For the text-containing cell, return its midpoint in [X, Y] coordinate format. 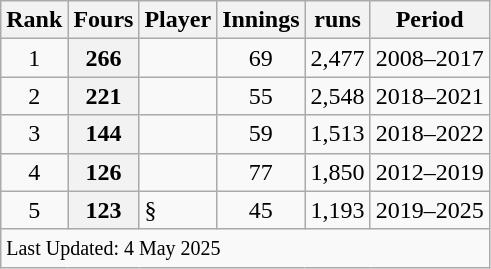
1,850 [338, 172]
59 [261, 134]
Fours [104, 20]
126 [104, 172]
2019–2025 [430, 210]
2012–2019 [430, 172]
Player [178, 20]
2,548 [338, 96]
144 [104, 134]
1 [34, 58]
runs [338, 20]
221 [104, 96]
Period [430, 20]
123 [104, 210]
1,513 [338, 134]
55 [261, 96]
69 [261, 58]
Rank [34, 20]
5 [34, 210]
2,477 [338, 58]
3 [34, 134]
§ [178, 210]
1,193 [338, 210]
2008–2017 [430, 58]
266 [104, 58]
77 [261, 172]
45 [261, 210]
Last Updated: 4 May 2025 [245, 248]
2018–2021 [430, 96]
Innings [261, 20]
2018–2022 [430, 134]
2 [34, 96]
4 [34, 172]
